From the cell containing the given text, extract its center point as [x, y] coordinate. 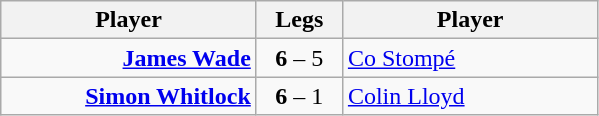
Colin Lloyd [470, 96]
Simon Whitlock [129, 96]
6 – 5 [299, 58]
Co Stompé [470, 58]
6 – 1 [299, 96]
Legs [299, 20]
James Wade [129, 58]
